Find where the given text appears and provide that cell's center as (x, y) coordinate. 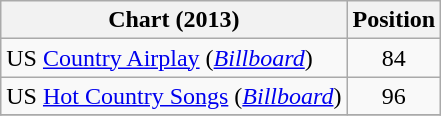
US Hot Country Songs (Billboard) (174, 96)
Position (394, 20)
Chart (2013) (174, 20)
96 (394, 96)
US Country Airplay (Billboard) (174, 58)
84 (394, 58)
